Capture the cell that displays the provided text and extract its (x, y) central coordinate. 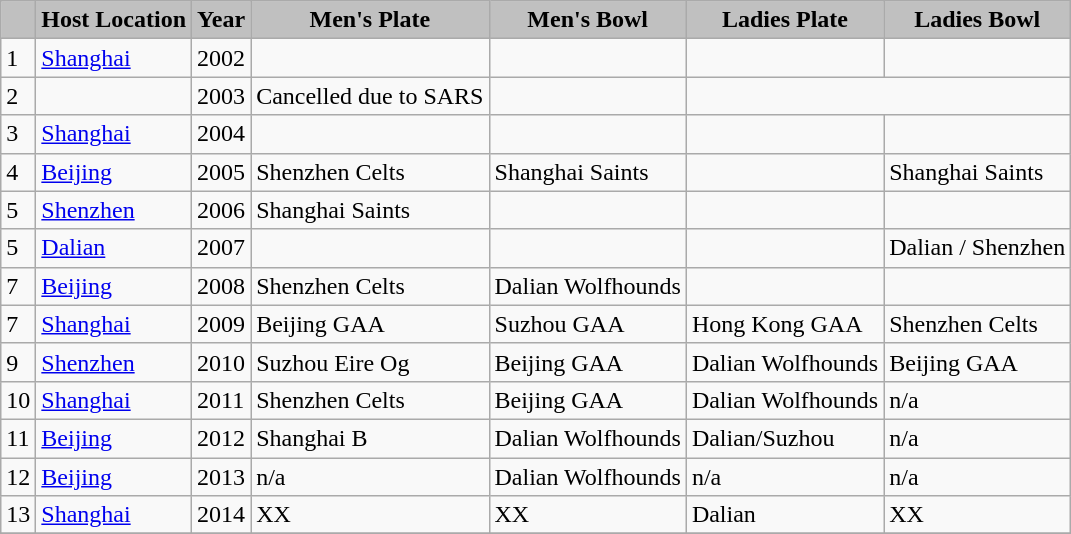
Ladies Bowl (978, 20)
Men's Bowl (588, 20)
2006 (222, 210)
Host Location (114, 20)
Suzhou GAA (588, 324)
Dalian/Suzhou (784, 438)
2007 (222, 248)
11 (18, 438)
Cancelled due to SARS (370, 96)
2 (18, 96)
13 (18, 515)
2005 (222, 172)
Dalian / Shenzhen (978, 248)
Year (222, 20)
9 (18, 362)
Shanghai B (370, 438)
3 (18, 134)
10 (18, 400)
2003 (222, 96)
12 (18, 477)
4 (18, 172)
2011 (222, 400)
2004 (222, 134)
2014 (222, 515)
2013 (222, 477)
2009 (222, 324)
Hong Kong GAA (784, 324)
2008 (222, 286)
Men's Plate (370, 20)
Ladies Plate (784, 20)
Suzhou Eire Og (370, 362)
1 (18, 58)
2010 (222, 362)
2012 (222, 438)
2002 (222, 58)
